Provide the (X, Y) coordinate of the cell's center where the given text is located.  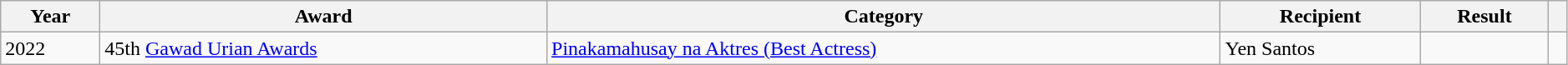
Recipient (1320, 17)
Yen Santos (1320, 48)
Result (1484, 17)
Pinakamahusay na Aktres (Best Actress) (884, 48)
2022 (50, 48)
Award (324, 17)
45th Gawad Urian Awards (324, 48)
Year (50, 17)
Category (884, 17)
